Output the (x, y) coordinate of the center of the cell containing the given text.  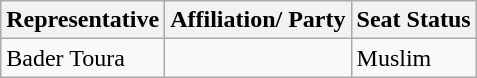
Bader Toura (83, 58)
Muslim (414, 58)
Representative (83, 20)
Seat Status (414, 20)
Affiliation/ Party (258, 20)
